Search for the cell housing the specified text and yield its (X, Y) center coordinate. 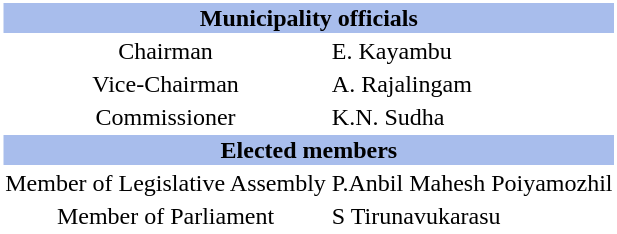
P.Anbil Mahesh Poiyamozhil (472, 183)
A. Rajalingam (472, 84)
Member of Legislative Assembly (166, 183)
Vice-Chairman (166, 84)
Elected members (309, 150)
K.N. Sudha (472, 117)
Member of Parliament (166, 216)
Chairman (166, 51)
Commissioner (166, 117)
E. Kayambu (472, 51)
Municipality officials (309, 18)
S Tirunavukarasu (472, 216)
